From the cell containing the given text, extract its center point as (X, Y) coordinate. 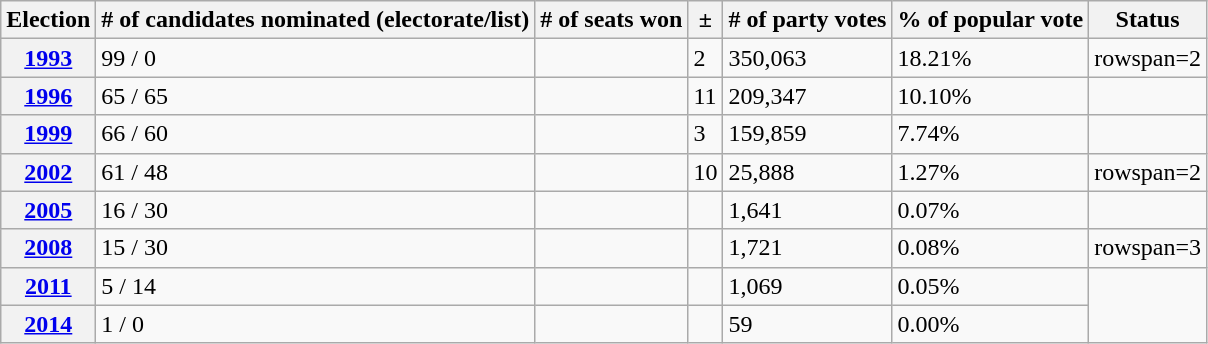
10 (706, 172)
99 / 0 (316, 58)
2 (706, 58)
15 / 30 (316, 248)
rowspan=3 (1148, 248)
1999 (48, 134)
16 / 30 (316, 210)
59 (808, 324)
2014 (48, 324)
2011 (48, 286)
18.21% (990, 58)
66 / 60 (316, 134)
3 (706, 134)
2005 (48, 210)
1993 (48, 58)
159,859 (808, 134)
± (706, 20)
# of candidates nominated (electorate/list) (316, 20)
0.05% (990, 286)
350,063 (808, 58)
65 / 65 (316, 96)
% of popular vote (990, 20)
0.07% (990, 210)
1,641 (808, 210)
1996 (48, 96)
2008 (48, 248)
7.74% (990, 134)
10.10% (990, 96)
1,721 (808, 248)
2002 (48, 172)
1,069 (808, 286)
209,347 (808, 96)
Status (1148, 20)
11 (706, 96)
5 / 14 (316, 286)
0.08% (990, 248)
61 / 48 (316, 172)
25,888 (808, 172)
1.27% (990, 172)
# of party votes (808, 20)
# of seats won (612, 20)
0.00% (990, 324)
1 / 0 (316, 324)
Election (48, 20)
